Identify which cell holds the provided text, then report its (X, Y) central coordinate. 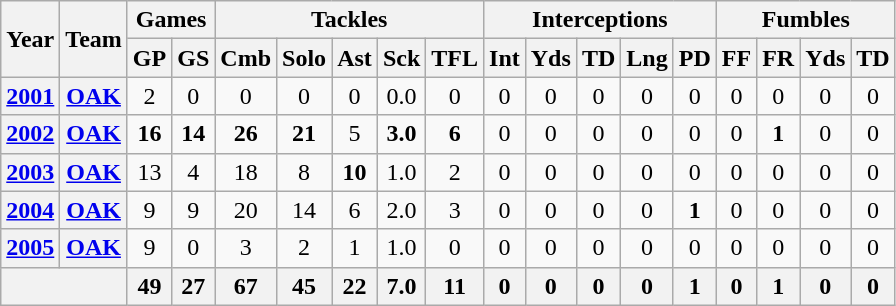
2004 (30, 210)
45 (304, 286)
FR (778, 58)
20 (246, 210)
Fumbles (806, 20)
Cmb (246, 58)
Ast (355, 58)
13 (149, 172)
22 (355, 286)
2.0 (401, 210)
10 (355, 172)
3.0 (401, 134)
18 (246, 172)
PD (694, 58)
5 (355, 134)
11 (455, 286)
2002 (30, 134)
4 (194, 172)
26 (246, 134)
27 (194, 286)
Int (505, 58)
FF (736, 58)
16 (149, 134)
7.0 (401, 286)
21 (304, 134)
67 (246, 286)
0.0 (401, 96)
49 (149, 286)
2001 (30, 96)
8 (304, 172)
Tackles (350, 20)
2003 (30, 172)
Games (170, 20)
Team (94, 39)
GP (149, 58)
Interceptions (600, 20)
2005 (30, 248)
Lng (647, 58)
GS (194, 58)
Sck (401, 58)
TFL (455, 58)
Solo (304, 58)
Year (30, 39)
